Find where the given text appears and provide that cell's center as [x, y] coordinate. 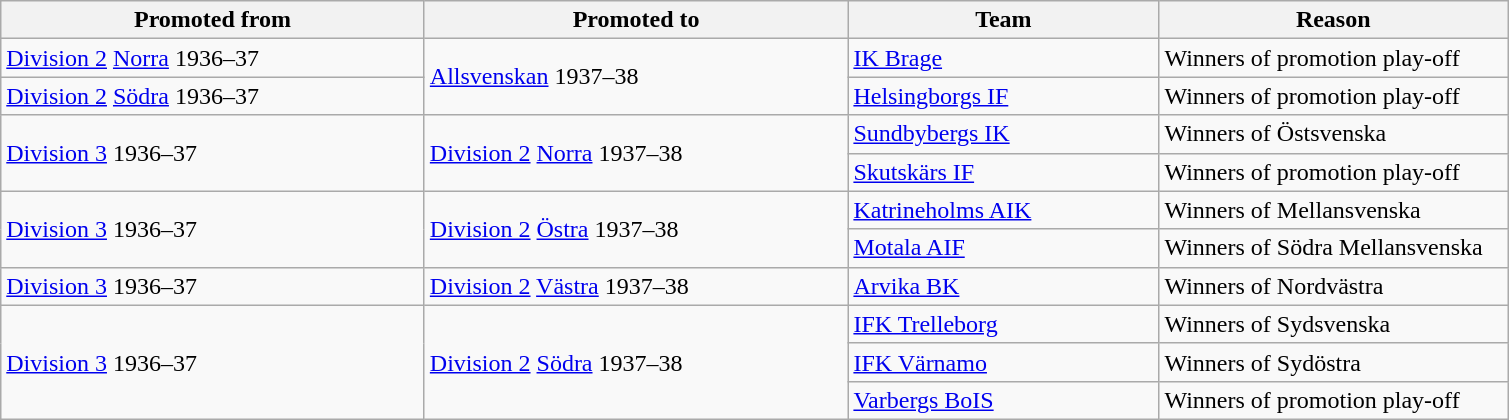
Sundbybergs IK [1004, 134]
Allsvenskan 1937–38 [636, 77]
Team [1004, 20]
Promoted from [213, 20]
Winners of Sydsvenska [1334, 324]
Katrineholms AIK [1004, 210]
Winners of Östsvenska [1334, 134]
Winners of Mellansvenska [1334, 210]
Division 2 Södra 1936–37 [213, 96]
Winners of Södra Mellansvenska [1334, 248]
IFK Värnamo [1004, 362]
IFK Trelleborg [1004, 324]
Promoted to [636, 20]
Winners of Nordvästra [1334, 286]
Skutskärs IF [1004, 172]
Division 2 Norra 1936–37 [213, 58]
Division 2 Västra 1937–38 [636, 286]
Winners of Sydöstra [1334, 362]
Reason [1334, 20]
Division 2 Östra 1937–38 [636, 229]
Motala AIF [1004, 248]
Helsingborgs IF [1004, 96]
IK Brage [1004, 58]
Varbergs BoIS [1004, 400]
Division 2 Södra 1937–38 [636, 362]
Arvika BK [1004, 286]
Division 2 Norra 1937–38 [636, 153]
